Determine the (X, Y) coordinate at the center of the cell enclosing the given text.  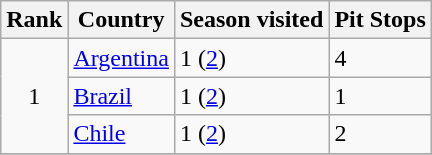
2 (380, 134)
Season visited (251, 20)
Rank (34, 20)
4 (380, 58)
Chile (122, 134)
Country (122, 20)
Pit Stops (380, 20)
Argentina (122, 58)
Brazil (122, 96)
